Pinpoint the cell where the given text exists, returning its [x, y] midpoint coordinate. 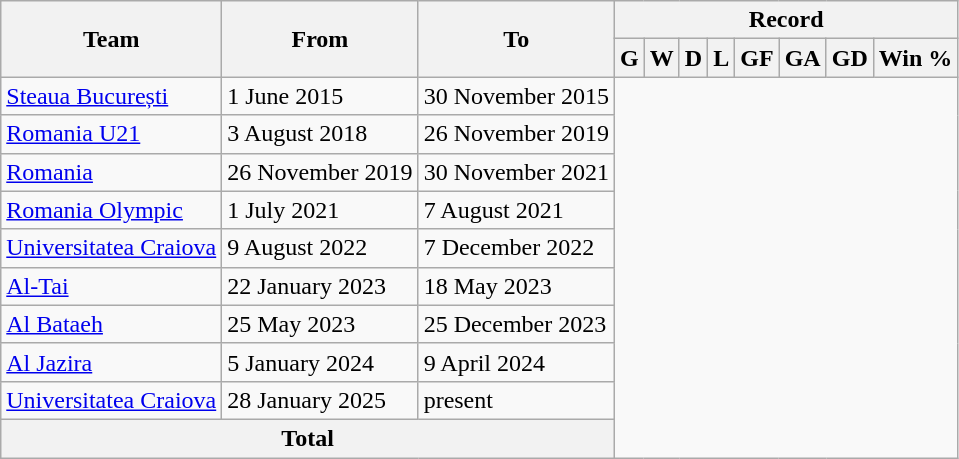
GF [757, 58]
G [629, 58]
22 January 2023 [320, 286]
Record [786, 20]
Romania Olympic [112, 210]
Al-Tai [112, 286]
30 November 2021 [516, 172]
From [320, 39]
D [693, 58]
9 August 2022 [320, 248]
3 August 2018 [320, 134]
Steaua București [112, 96]
25 December 2023 [516, 324]
Romania [112, 172]
18 May 2023 [516, 286]
1 July 2021 [320, 210]
Team [112, 39]
Al Jazira [112, 362]
W [662, 58]
9 April 2024 [516, 362]
5 January 2024 [320, 362]
present [516, 400]
1 June 2015 [320, 96]
Total [308, 438]
Al Bataeh [112, 324]
7 December 2022 [516, 248]
28 January 2025 [320, 400]
25 May 2023 [320, 324]
30 November 2015 [516, 96]
Romania U21 [112, 134]
GD [850, 58]
L [722, 58]
Win % [916, 58]
7 August 2021 [516, 210]
GA [802, 58]
To [516, 39]
